Return the [x, y] coordinate for the center point of the cell that contains the specified text.  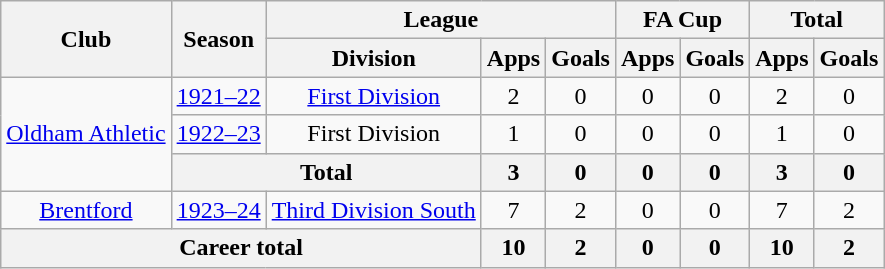
League [440, 20]
1922–23 [218, 134]
Career total [242, 248]
Season [218, 39]
Third Division South [374, 210]
Club [86, 39]
1923–24 [218, 210]
Oldham Athletic [86, 134]
FA Cup [682, 20]
Brentford [86, 210]
Division [374, 58]
1921–22 [218, 96]
